For the text-containing cell, return its midpoint in [X, Y] coordinate format. 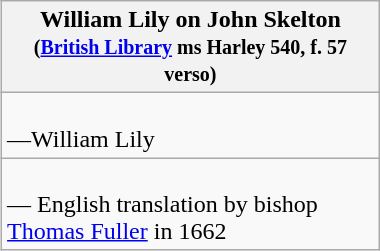
William Lily on John Skelton(British Library ms Harley 540, f. 57 verso) [191, 47]
—William Lily [191, 126]
— English translation by bishop Thomas Fuller in 1662 [191, 204]
